Detect which cell encompasses the target text, then output its [X, Y] center coordinate. 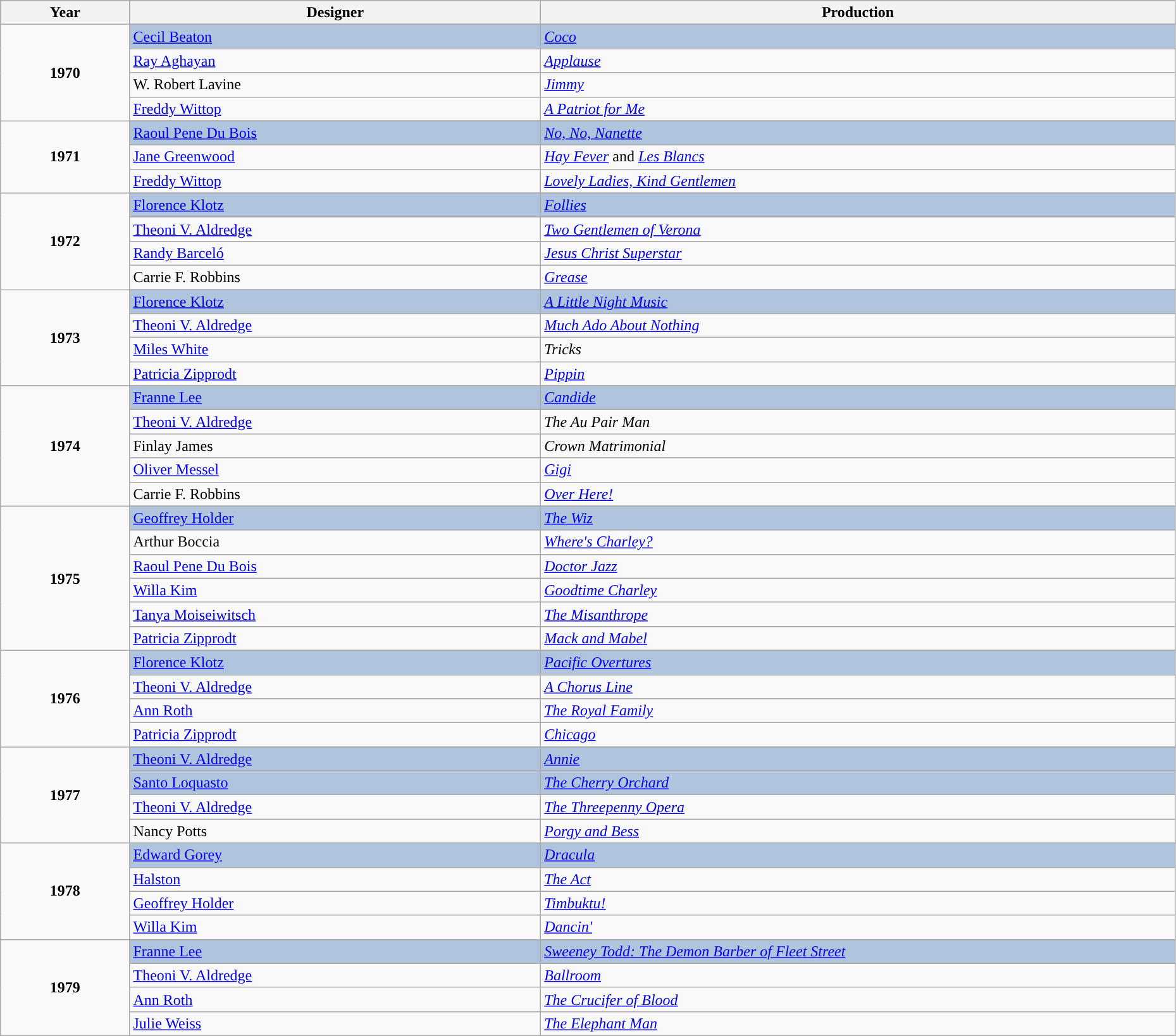
Pippin [858, 374]
Dracula [858, 855]
Year [65, 13]
Grease [858, 277]
Nancy Potts [335, 831]
1975 [65, 578]
Jesus Christ Superstar [858, 253]
Gigi [858, 470]
Hay Fever and Les Blancs [858, 157]
Halston [335, 879]
1970 [65, 73]
The Misanthrope [858, 614]
1971 [65, 157]
Porgy and Bess [858, 831]
Mack and Mabel [858, 638]
The Wiz [858, 518]
Ballroom [858, 975]
Goodtime Charley [858, 590]
No, No, Nanette [858, 133]
Candide [858, 398]
The Au Pair Man [858, 422]
Oliver Messel [335, 470]
Crown Matrimonial [858, 446]
Applause [858, 61]
The Elephant Man [858, 1023]
1974 [65, 446]
Santo Loquasto [335, 783]
Ray Aghayan [335, 61]
Sweeney Todd: The Demon Barber of Fleet Street [858, 951]
Production [858, 13]
Annie [858, 759]
Two Gentlemen of Verona [858, 229]
A Patriot for Me [858, 109]
Randy Barceló [335, 253]
1979 [65, 987]
A Chorus Line [858, 686]
Finlay James [335, 446]
1977 [65, 795]
Miles White [335, 350]
The Threepenny Opera [858, 807]
Tanya Moiseiwitsch [335, 614]
1976 [65, 698]
Chicago [858, 735]
The Royal Family [858, 711]
Lovely Ladies, Kind Gentlemen [858, 181]
W. Robert Lavine [335, 85]
Edward Gorey [335, 855]
Pacific Overtures [858, 662]
Cecil Beaton [335, 37]
1978 [65, 891]
Over Here! [858, 494]
Jane Greenwood [335, 157]
Much Ado About Nothing [858, 326]
Designer [335, 13]
Tricks [858, 350]
Jimmy [858, 85]
Dancin' [858, 927]
Arthur Boccia [335, 542]
1973 [65, 338]
Timbuktu! [858, 903]
The Crucifer of Blood [858, 999]
Follies [858, 205]
Doctor Jazz [858, 566]
The Act [858, 879]
Where's Charley? [858, 542]
Julie Weiss [335, 1023]
A Little Night Music [858, 302]
The Cherry Orchard [858, 783]
1972 [65, 241]
Coco [858, 37]
